Provide the (x, y) coordinate of the cell's center where the given text is located.  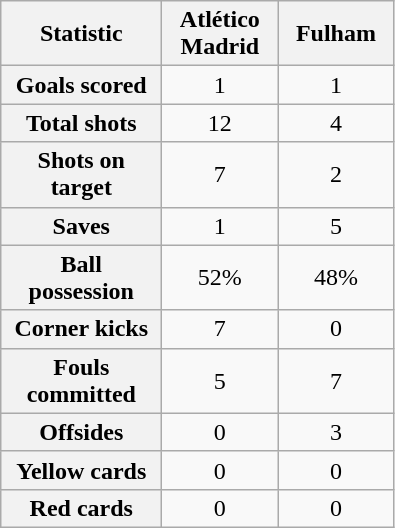
3 (336, 432)
Total shots (82, 123)
Fulham (336, 34)
4 (336, 123)
48% (336, 278)
12 (220, 123)
Ball possession (82, 278)
Corner kicks (82, 329)
Fouls committed (82, 380)
2 (336, 174)
Offsides (82, 432)
Red cards (82, 508)
Yellow cards (82, 470)
Saves (82, 226)
Goals scored (82, 85)
Shots on target (82, 174)
Atlético Madrid (220, 34)
52% (220, 278)
Statistic (82, 34)
